From the cell containing the given text, extract its center point as [x, y] coordinate. 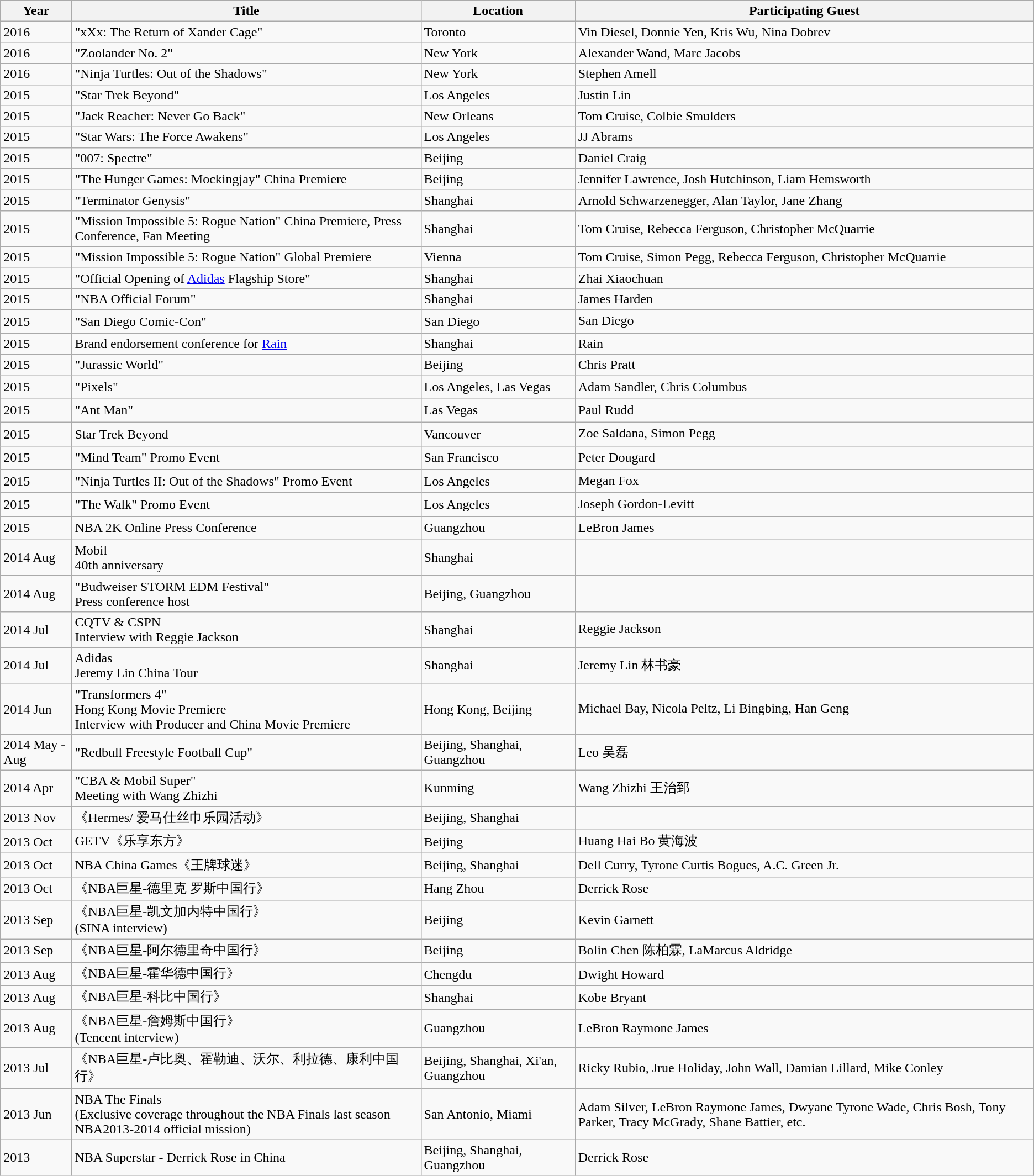
《NBA巨星-德里克 罗斯中国行》 [246, 888]
"Star Trek Beyond" [246, 95]
《NBA巨星-凯文加内特中国行》(SINA interview) [246, 920]
Tom Cruise, Colbie Smulders [804, 116]
Dell Curry, Tyrone Curtis Bogues, A.C. Green Jr. [804, 865]
Kobe Bryant [804, 998]
"Budweiser STORM EDM Festival" Press conference host [246, 593]
《NBA巨星-阿尔德里奇中国行》 [246, 951]
San Antonio, Miami [498, 1114]
Tom Cruise, Rebecca Ferguson, Christopher McQuarrie [804, 229]
《NBA巨星-卢比奥、霍勒迪、沃尔、利拉德、康利中国行》 [246, 1068]
Vienna [498, 257]
"Ant Man" [246, 411]
"Official Opening of Adidas Flagship Store" [246, 278]
NBA The Finals(Exclusive coverage throughout the NBA Finals last season NBA2013-2014 official mission) [246, 1114]
Beijing, Guangzhou [498, 593]
2013 Jun [36, 1114]
《NBA巨星-霍华德中国行》 [246, 974]
Kunming [498, 789]
NBA Superstar - Derrick Rose in China [246, 1158]
"Ninja Turtles II: Out of the Shadows" Promo Event [246, 482]
Ricky Rubio, Jrue Holiday, John Wall, Damian Lillard, Mike Conley [804, 1068]
"Mission Impossible 5: Rogue Nation" Global Premiere [246, 257]
Hang Zhou [498, 888]
NBA 2K Online Press Conference [246, 528]
"xXx: The Return of Xander Cage" [246, 32]
NBA China Games《王牌球迷》 [246, 865]
Kevin Garnett [804, 920]
2013 Jul [36, 1068]
"Zoolander No. 2" [246, 53]
Reggie Jackson [804, 630]
Wang Zhizhi 王治郅 [804, 789]
"The Hunger Games: Mockingjay" China Premiere [246, 179]
Location [498, 11]
2014 May - Aug [36, 752]
"Redbull Freestyle Football Cup" [246, 752]
Vancouver [498, 434]
"Mind Team" Promo Event [246, 457]
Year [36, 11]
Dwight Howard [804, 974]
James Harden [804, 299]
"007: Spectre" [246, 158]
Leo 吴磊 [804, 752]
Adam Silver, LeBron Raymone James, Dwyane Tyrone Wade, Chris Bosh, Tony Parker, Tracy McGrady, Shane Battier, etc. [804, 1114]
San Francisco [498, 457]
Tom Cruise, Simon Pegg, Rebecca Ferguson, Christopher McQuarrie [804, 257]
2014 Apr [36, 789]
《NBA巨星-科比中国行》 [246, 998]
New Orleans [498, 116]
Bolin Chen 陈柏霖, LaMarcus Aldridge [804, 951]
Jeremy Lin 林书豪 [804, 665]
Arnold Schwarzenegger, Alan Taylor, Jane Zhang [804, 200]
"Jurassic World" [246, 365]
Star Trek Beyond [246, 434]
2013 Nov [36, 819]
2014 Jun [36, 709]
Las Vegas [498, 411]
Megan Fox [804, 482]
Beijing, Shanghai, Xi'an, Guangzhou [498, 1068]
"Pixels" [246, 387]
Toronto [498, 32]
Alexander Wand, Marc Jacobs [804, 53]
Michael Bay, Nicola Peltz, Li Bingbing, Han Geng [804, 709]
"Jack Reacher: Never Go Back" [246, 116]
Mobil40th anniversary [246, 558]
"Star Wars: The Force Awakens" [246, 137]
JJ Abrams [804, 137]
"Mission Impossible 5: Rogue Nation" China Premiere, Press Conference, Fan Meeting [246, 229]
Stephen Amell [804, 74]
Hong Kong, Beijing [498, 709]
"Transformers 4"Hong Kong Movie PremiereInterview with Producer and China Movie Premiere [246, 709]
Jennifer Lawrence, Josh Hutchinson, Liam Hemsworth [804, 179]
"Terminator Genysis" [246, 200]
"San Diego Comic-Con" [246, 321]
Rain [804, 344]
Daniel Craig [804, 158]
Chris Pratt [804, 365]
《Hermes/ 爱马仕丝巾乐园活动》 [246, 819]
Joseph Gordon-Levitt [804, 505]
LeBron James [804, 528]
"NBA Official Forum" [246, 299]
"Ninja Turtles: Out of the Shadows" [246, 74]
"CBA & Mobil Super"Meeting with Wang Zhizhi [246, 789]
Brand endorsement conference for Rain [246, 344]
GETV《乐享东方》 [246, 842]
"The Walk" Promo Event [246, 505]
Peter Dougard [804, 457]
AdidasJeremy Lin China Tour [246, 665]
CQTV & CSPNInterview with Reggie Jackson [246, 630]
Participating Guest [804, 11]
Huang Hai Bo 黄海波 [804, 842]
Paul Rudd [804, 411]
Zoe Saldana, Simon Pegg [804, 434]
Vin Diesel, Donnie Yen, Kris Wu, Nina Dobrev [804, 32]
Justin Lin [804, 95]
2013 [36, 1158]
LeBron Raymone James [804, 1029]
Los Angeles, Las Vegas [498, 387]
Adam Sandler, Chris Columbus [804, 387]
Title [246, 11]
Zhai Xiaochuan [804, 278]
《NBA巨星-詹姆斯中国行》(Tencent interview) [246, 1029]
Chengdu [498, 974]
